For the text-containing cell, return its midpoint in (X, Y) coordinate format. 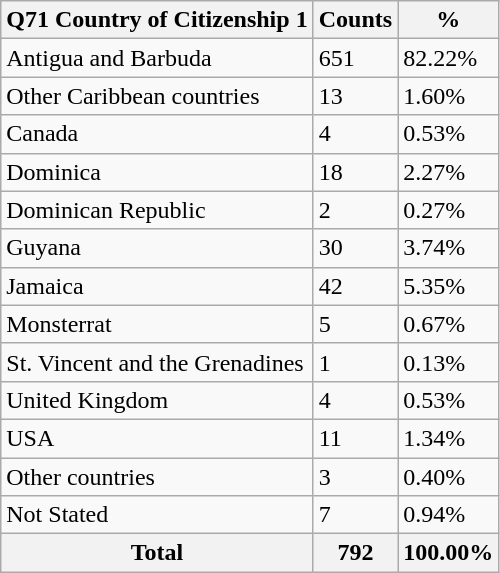
792 (355, 553)
0.40% (448, 477)
Canada (157, 134)
Total (157, 553)
Dominica (157, 172)
5.35% (448, 286)
Counts (355, 20)
0.67% (448, 324)
18 (355, 172)
2.27% (448, 172)
7 (355, 515)
42 (355, 286)
Dominican Republic (157, 210)
5 (355, 324)
651 (355, 58)
St. Vincent and the Grenadines (157, 362)
1.60% (448, 96)
United Kingdom (157, 400)
3 (355, 477)
Guyana (157, 248)
Jamaica (157, 286)
USA (157, 438)
1.34% (448, 438)
0.13% (448, 362)
Other countries (157, 477)
Other Caribbean countries (157, 96)
% (448, 20)
100.00% (448, 553)
3.74% (448, 248)
13 (355, 96)
11 (355, 438)
2 (355, 210)
Q71 Country of Citizenship 1 (157, 20)
82.22% (448, 58)
Monsterrat (157, 324)
0.27% (448, 210)
0.94% (448, 515)
Not Stated (157, 515)
Antigua and Barbuda (157, 58)
30 (355, 248)
1 (355, 362)
